Provide the [x, y] coordinate of the cell's center where the given text is located.  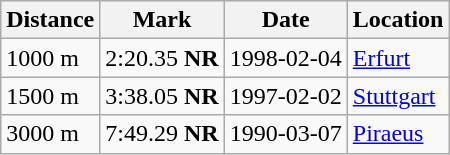
Erfurt [398, 58]
1997-02-02 [286, 96]
1990-03-07 [286, 134]
Piraeus [398, 134]
2:20.35 NR [162, 58]
Date [286, 20]
Location [398, 20]
Distance [50, 20]
1500 m [50, 96]
Mark [162, 20]
1998-02-04 [286, 58]
Stuttgart [398, 96]
1000 m [50, 58]
7:49.29 NR [162, 134]
3:38.05 NR [162, 96]
3000 m [50, 134]
